Return (X, Y) of the center of cell containing provided text 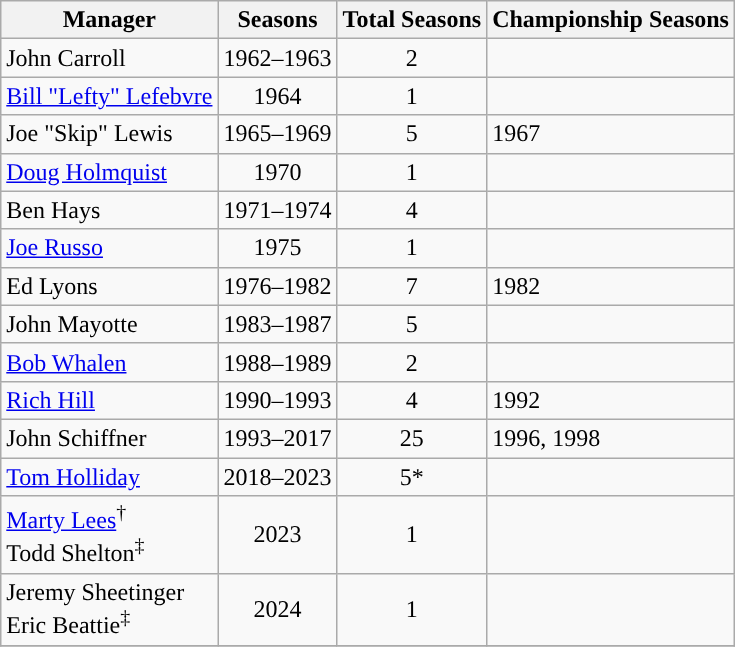
John Mayotte (110, 324)
Bill "Lefty" Lefebvre (110, 96)
1967 (611, 134)
1982 (611, 286)
Ed Lyons (110, 286)
1964 (278, 96)
1996, 1998 (611, 438)
Championship Seasons (611, 20)
Joe Russo (110, 248)
1976–1982 (278, 286)
1965–1969 (278, 134)
1990–1993 (278, 400)
Seasons (278, 20)
Bob Whalen (110, 362)
1971–1974 (278, 210)
1988–1989 (278, 362)
5* (412, 477)
1970 (278, 172)
Marty Lees†Todd Shelton‡ (110, 535)
25 (412, 438)
Tom Holliday (110, 477)
Total Seasons (412, 20)
Doug Holmquist (110, 172)
Manager (110, 20)
2018–2023 (278, 477)
Ben Hays (110, 210)
1983–1987 (278, 324)
1962–1963 (278, 58)
Jeremy SheetingerEric Beattie‡ (110, 610)
1993–2017 (278, 438)
7 (412, 286)
John Schiffner (110, 438)
2023 (278, 535)
2024 (278, 610)
1975 (278, 248)
John Carroll (110, 58)
1992 (611, 400)
Joe "Skip" Lewis (110, 134)
Rich Hill (110, 400)
